Pinpoint the cell where the given text exists, returning its (X, Y) midpoint coordinate. 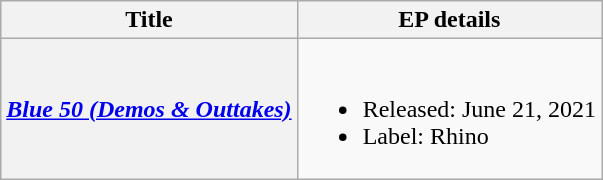
Released: June 21, 2021Label: Rhino (449, 109)
EP details (449, 20)
Blue 50 (Demos & Outtakes) (149, 109)
Title (149, 20)
